Scan for the cell matching the given text and deliver its [X, Y] coordinate at center. 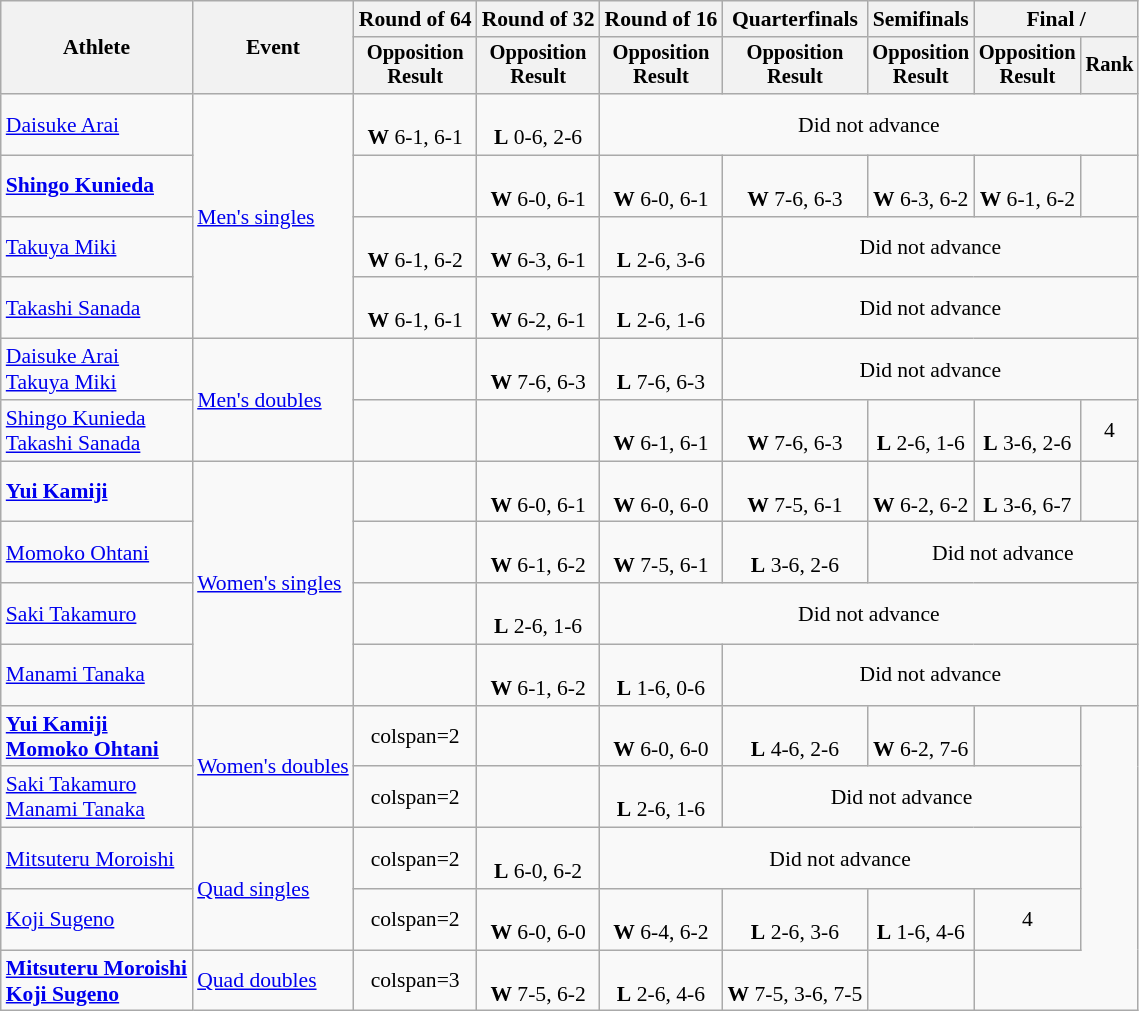
Men's doubles [273, 400]
W 7-5, 3-6, 7-5 [794, 980]
Koji Sugeno [96, 920]
W 6-3, 6-1 [538, 248]
Rank [1110, 66]
W 6-2, 6-2 [920, 492]
Round of 16 [662, 19]
Women's doubles [273, 767]
L 1-6, 4-6 [920, 920]
Takashi Sanada [96, 308]
Semifinals [920, 19]
Mitsuteru Moroishi [96, 858]
L 1-6, 0-6 [662, 676]
W 7-5, 6-2 [538, 980]
Round of 32 [538, 19]
Quad doubles [273, 980]
Manami Tanaka [96, 676]
Saki Takamuro [96, 614]
W 6-4, 6-2 [662, 920]
Women's singles [273, 583]
Event [273, 48]
Mitsuteru MoroishiKoji Sugeno [96, 980]
Quarterfinals [794, 19]
Athlete [96, 48]
colspan=3 [416, 980]
W 6-2, 6-1 [538, 308]
L 2-6, 4-6 [662, 980]
Momoko Ohtani [96, 552]
Yui Kamiji [96, 492]
Round of 64 [416, 19]
Yui KamijiMomoko Ohtani [96, 736]
W 6-3, 6-2 [920, 186]
Daisuke Arai [96, 124]
W 6-2, 7-6 [920, 736]
Daisuke AraiTakuya Miki [96, 370]
Final / [1056, 19]
L 6-0, 6-2 [538, 858]
L 3-6, 6-7 [1028, 492]
Men's singles [273, 216]
Takuya Miki [96, 248]
Shingo KuniedaTakashi Sanada [96, 430]
Saki TakamuroManami Tanaka [96, 798]
L 4-6, 2-6 [794, 736]
L 0-6, 2-6 [538, 124]
L 7-6, 6-3 [662, 370]
Shingo Kunieda [96, 186]
Quad singles [273, 889]
